Determine the (x, y) coordinate at the center of the cell enclosing the given text.  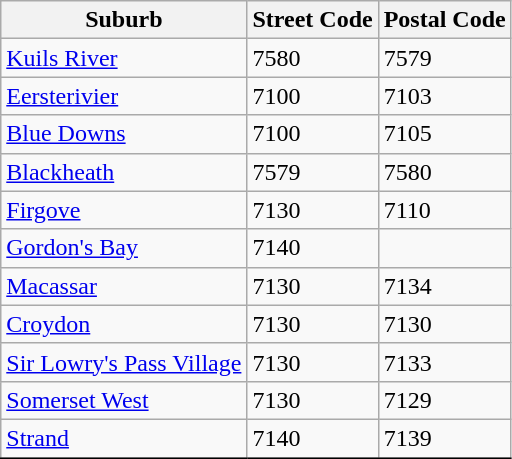
Strand (124, 438)
Kuils River (124, 58)
Gordon's Bay (124, 248)
Blue Downs (124, 134)
Firgove (124, 210)
7129 (444, 400)
7110 (444, 210)
7139 (444, 438)
Sir Lowry's Pass Village (124, 362)
Macassar (124, 286)
Croydon (124, 324)
7134 (444, 286)
Suburb (124, 20)
Postal Code (444, 20)
7105 (444, 134)
Street Code (312, 20)
7133 (444, 362)
Blackheath (124, 172)
7103 (444, 96)
Eersterivier (124, 96)
Somerset West (124, 400)
